From the cell containing the given text, extract its center point as [X, Y] coordinate. 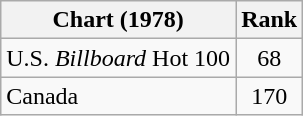
U.S. Billboard Hot 100 [118, 58]
Rank [270, 20]
Chart (1978) [118, 20]
68 [270, 58]
Canada [118, 96]
170 [270, 96]
